Capture the cell that displays the provided text and extract its [x, y] central coordinate. 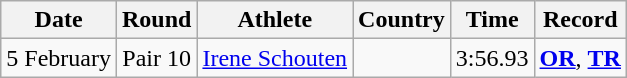
Record [580, 20]
Date [59, 20]
3:56.93 [492, 58]
OR, TR [580, 58]
Country [402, 20]
Irene Schouten [275, 58]
5 February [59, 58]
Round [156, 20]
Time [492, 20]
Athlete [275, 20]
Pair 10 [156, 58]
